Return the [X, Y] coordinate for the center point of the cell that contains the specified text.  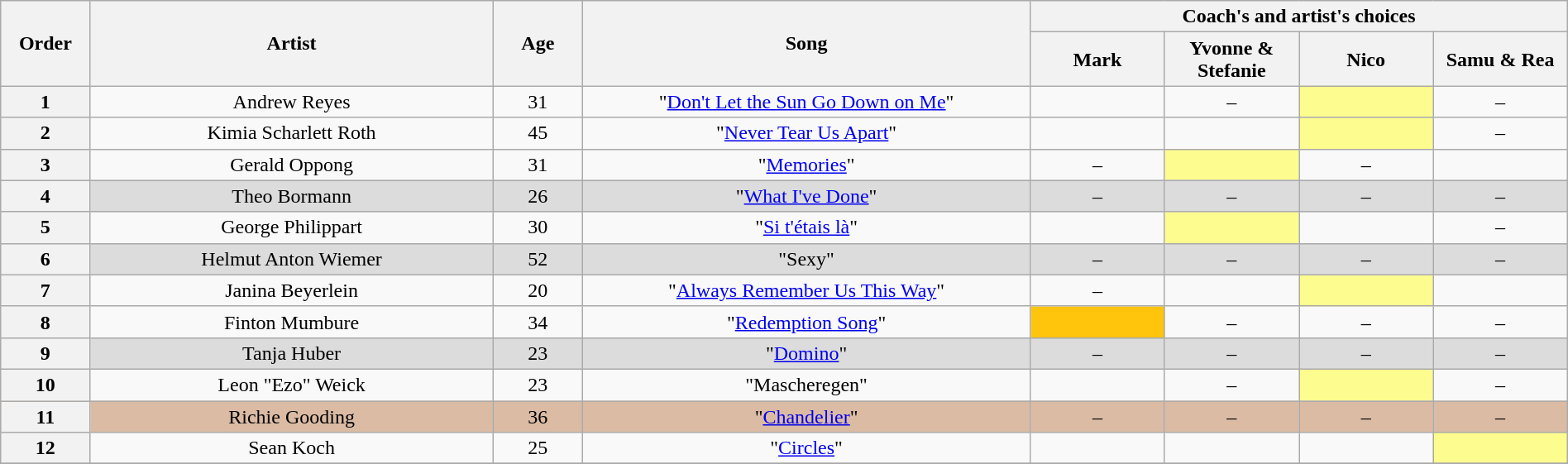
Mark [1097, 60]
Samu & Rea [1500, 60]
Order [45, 43]
Artist [291, 43]
"Domino" [806, 353]
"Mascheregen" [806, 385]
"Sexy" [806, 259]
26 [538, 196]
11 [45, 416]
"Si t'étais là" [806, 227]
Theo Bormann [291, 196]
Sean Koch [291, 448]
Tanja Huber [291, 353]
Yvonne & Stefanie [1231, 60]
2 [45, 133]
5 [45, 227]
45 [538, 133]
"Never Tear Us Apart" [806, 133]
34 [538, 322]
12 [45, 448]
"Memories" [806, 165]
7 [45, 290]
4 [45, 196]
"Chandelier" [806, 416]
52 [538, 259]
Andrew Reyes [291, 102]
6 [45, 259]
Finton Mumbure [291, 322]
"Always Remember Us This Way" [806, 290]
"Circles" [806, 448]
25 [538, 448]
30 [538, 227]
Janina Beyerlein [291, 290]
Age [538, 43]
George Philippart [291, 227]
Nico [1365, 60]
20 [538, 290]
1 [45, 102]
"What I've Done" [806, 196]
"Redemption Song" [806, 322]
Gerald Oppong [291, 165]
10 [45, 385]
Coach's and artist's choices [1299, 17]
Song [806, 43]
Helmut Anton Wiemer [291, 259]
Kimia Scharlett Roth [291, 133]
8 [45, 322]
9 [45, 353]
"Don't Let the Sun Go Down on Me" [806, 102]
Leon "Ezo" Weick [291, 385]
3 [45, 165]
Richie Gooding [291, 416]
36 [538, 416]
